From the cell containing the given text, extract its center point as (X, Y) coordinate. 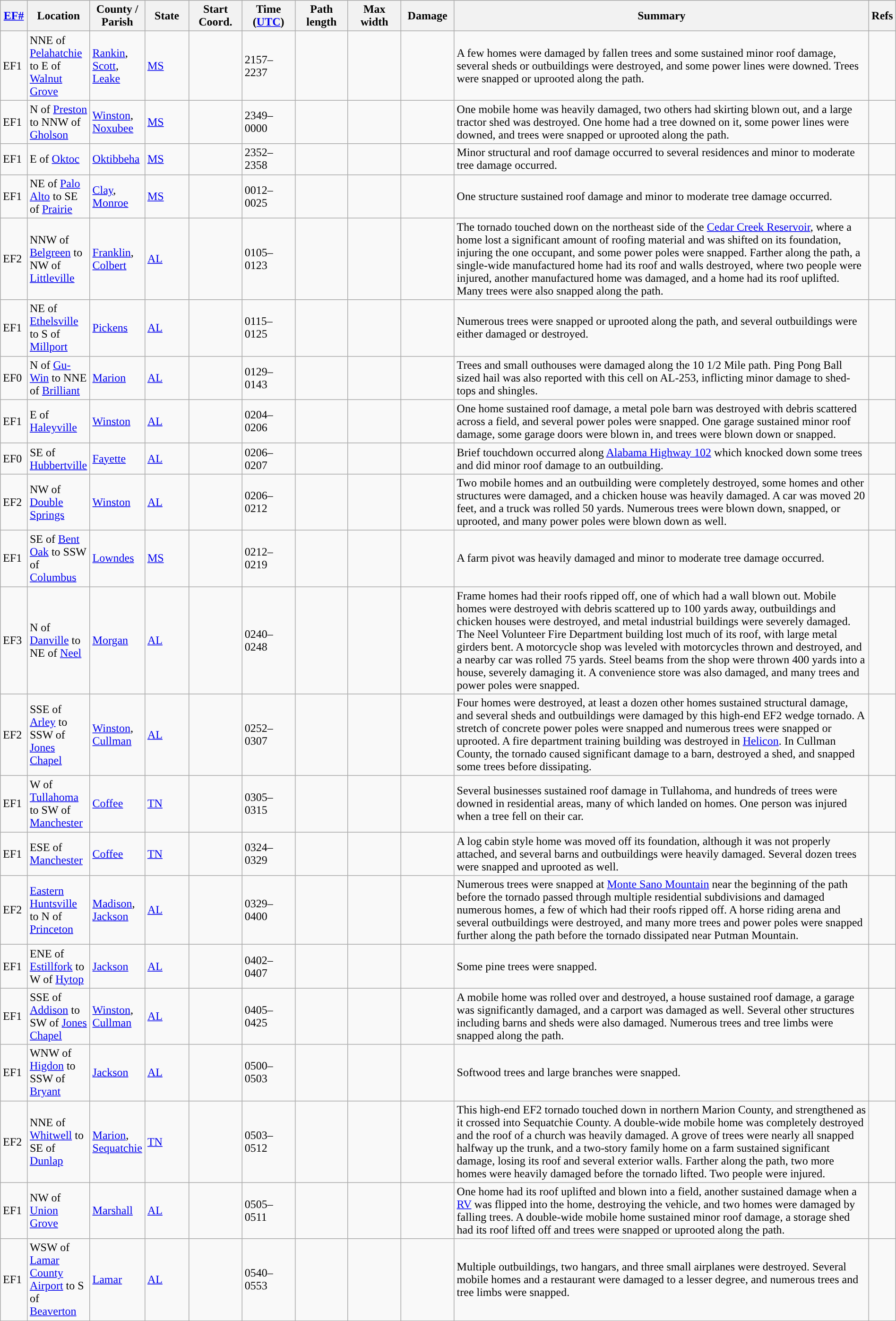
Time (UTC) (268, 16)
0206–0212 (268, 502)
Eastern Huntsville to N of Princeton (59, 910)
NNE of Whitwell to SE of Dunlap (59, 1141)
0115–0125 (268, 328)
Marshall (117, 1210)
0129–0143 (268, 378)
Pickens (117, 328)
0503–0512 (268, 1141)
Winston, Noxubee (117, 122)
0105–0123 (268, 259)
WSW of Lamar County Airport to S of Beaverton (59, 1279)
Lamar (117, 1279)
Softwood trees and large branches were snapped. (662, 1072)
0252–0307 (268, 735)
Refs (882, 16)
0402–0407 (268, 966)
2157–2237 (268, 66)
Max width (374, 16)
2349–0000 (268, 122)
Marion, Sequatchie (117, 1141)
SE of Hubbertville (59, 459)
Franklin, Colbert (117, 259)
Fayette (117, 459)
EF# (14, 16)
WNW of Higdon to SSW of Bryant (59, 1072)
N of Gu-Win to NNE of Brilliant (59, 378)
State (166, 16)
Location (59, 16)
Oktibbeha (117, 159)
0405–0425 (268, 1017)
EF3 (14, 640)
0206–0207 (268, 459)
Minor structural and roof damage occurred to several residences and minor to moderate tree damage occurred. (662, 159)
E of Oktoc (59, 159)
0305–0315 (268, 804)
0212–0219 (268, 558)
NE of Ethelsville to S of Millport (59, 328)
E of Haleyville (59, 421)
One structure sustained roof damage and minor to moderate tree damage occurred. (662, 196)
NNW of Belgreen to NW of Littleville (59, 259)
ESE of Manchester (59, 854)
0500–0503 (268, 1072)
Some pine trees were snapped. (662, 966)
SSE of Arley to SSW of Jones Chapel (59, 735)
W of Tullahoma to SW of Manchester (59, 804)
SSE of Addison to SW of Jones Chapel (59, 1017)
County / Parish (117, 16)
N of Danville to NE of Neel (59, 640)
Morgan (117, 640)
2352–2358 (268, 159)
Brief touchdown occurred along Alabama Highway 102 which knocked down some trees and did minor roof damage to an outbuilding. (662, 459)
A farm pivot was heavily damaged and minor to moderate tree damage occurred. (662, 558)
0324–0329 (268, 854)
0012–0025 (268, 196)
0204–0206 (268, 421)
0505–0511 (268, 1210)
Path length (321, 16)
Lowndes (117, 558)
ENE of Estillfork to W of Hytop (59, 966)
Numerous trees were snapped or uprooted along the path, and several outbuildings were either damaged or destroyed. (662, 328)
0540–0553 (268, 1279)
Damage (427, 16)
Madison, Jackson (117, 910)
NNE of Pelahatchie to E of Walnut Grove (59, 66)
Rankin, Scott, Leake (117, 66)
0240–0248 (268, 640)
0329–0400 (268, 910)
Marion (117, 378)
Clay, Monroe (117, 196)
NE of Palo Alto to SE of Prairie (59, 196)
NW of Union Grove (59, 1210)
SE of Bent Oak to SSW of Columbus (59, 558)
Start Coord. (215, 16)
NW of Double Springs (59, 502)
Summary (662, 16)
N of Preston to NNW of Gholson (59, 122)
